Scan for the cell matching the given text and deliver its (x, y) coordinate at center. 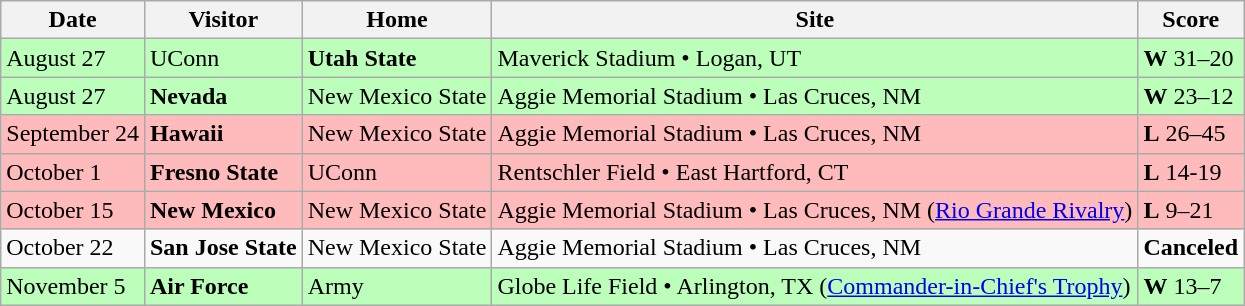
Score (1191, 20)
W 23–12 (1191, 96)
W 13–7 (1191, 286)
Rentschler Field • East Hartford, CT (815, 172)
October 1 (73, 172)
October 15 (73, 210)
W 31–20 (1191, 58)
Aggie Memorial Stadium • Las Cruces, NM (Rio Grande Rivalry) (815, 210)
Maverick Stadium • Logan, UT (815, 58)
Home (397, 20)
November 5 (73, 286)
Visitor (223, 20)
Hawaii (223, 134)
Utah State (397, 58)
Air Force (223, 286)
Globe Life Field • Arlington, TX (Commander-in-Chief's Trophy) (815, 286)
Site (815, 20)
Army (397, 286)
Date (73, 20)
September 24 (73, 134)
October 22 (73, 248)
L 26–45 (1191, 134)
Nevada (223, 96)
L 9–21 (1191, 210)
New Mexico (223, 210)
Canceled (1191, 248)
Fresno State (223, 172)
L 14-19 (1191, 172)
San Jose State (223, 248)
